Output the [x, y] coordinate of the center of the cell containing the given text.  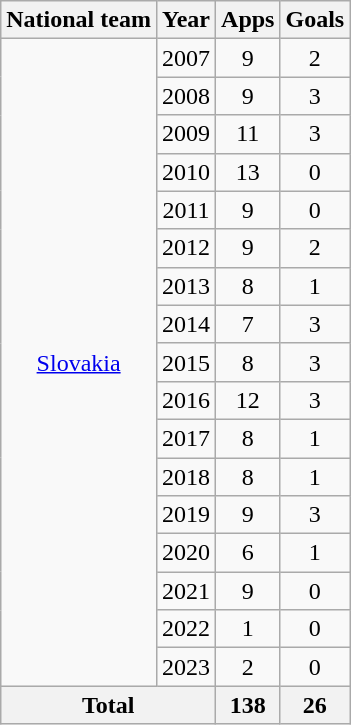
2015 [186, 362]
2009 [186, 134]
2007 [186, 58]
2023 [186, 667]
National team [79, 20]
Goals [315, 20]
6 [248, 553]
2021 [186, 591]
2017 [186, 438]
2020 [186, 553]
2010 [186, 172]
138 [248, 705]
2014 [186, 324]
2016 [186, 400]
2019 [186, 515]
11 [248, 134]
13 [248, 172]
Slovakia [79, 362]
2018 [186, 477]
7 [248, 324]
Year [186, 20]
2022 [186, 629]
26 [315, 705]
2013 [186, 286]
2012 [186, 248]
2008 [186, 96]
12 [248, 400]
Total [108, 705]
Apps [248, 20]
2011 [186, 210]
